Provide the (X, Y) coordinate of the cell's center where the given text is located.  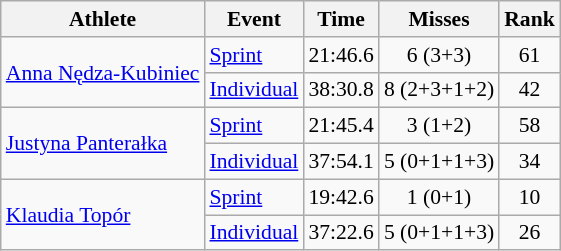
Athlete (103, 19)
Rank (530, 19)
Misses (439, 19)
Time (340, 19)
26 (530, 233)
21:46.6 (340, 55)
8 (2+3+1+2) (439, 90)
37:54.1 (340, 162)
3 (1+2) (439, 126)
37:22.6 (340, 233)
61 (530, 55)
34 (530, 162)
Klaudia Topór (103, 214)
Justyna Panterałka (103, 144)
58 (530, 126)
19:42.6 (340, 197)
42 (530, 90)
21:45.4 (340, 126)
38:30.8 (340, 90)
Event (254, 19)
Anna Nędza-Kubiniec (103, 72)
6 (3+3) (439, 55)
1 (0+1) (439, 197)
10 (530, 197)
